Output the (X, Y) coordinate of the center of the cell containing the given text.  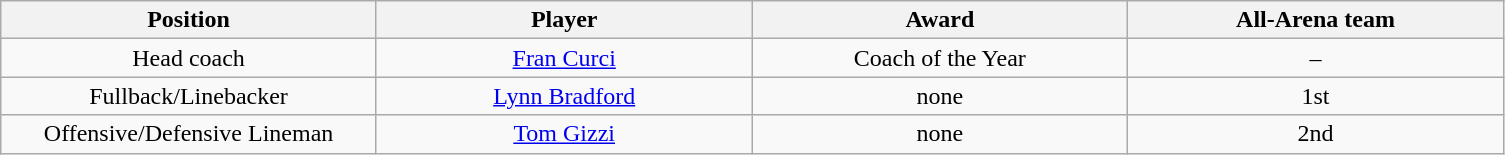
Award (940, 20)
1st (1316, 96)
Player (564, 20)
– (1316, 58)
Fullback/Linebacker (189, 96)
Coach of the Year (940, 58)
Tom Gizzi (564, 134)
2nd (1316, 134)
All-Arena team (1316, 20)
Fran Curci (564, 58)
Head coach (189, 58)
Offensive/Defensive Lineman (189, 134)
Lynn Bradford (564, 96)
Position (189, 20)
